Detect which cell encompasses the target text, then output its (x, y) center coordinate. 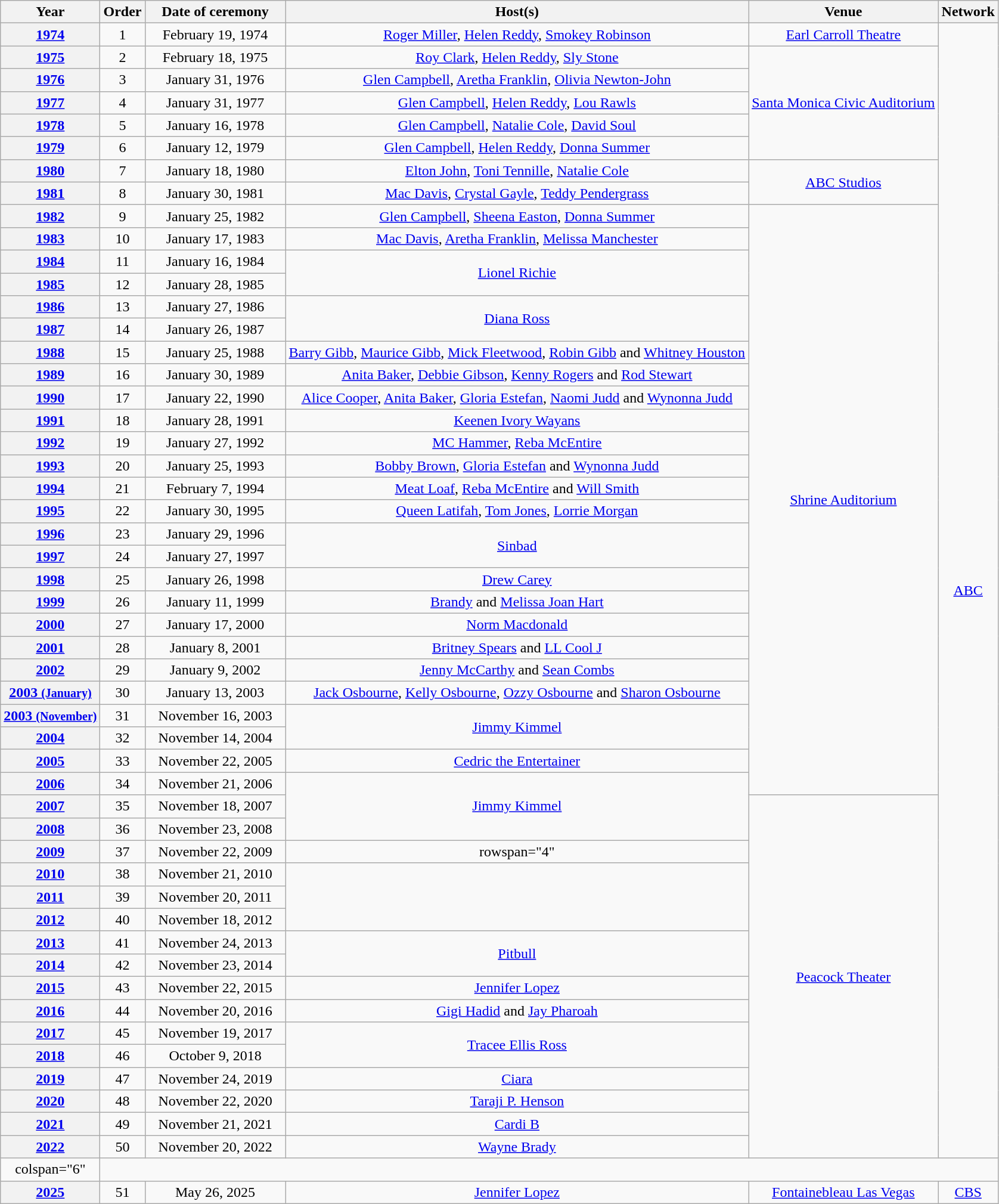
November 22, 2009 (215, 852)
January 29, 1996 (215, 534)
Brandy and Melissa Joan Hart (517, 602)
January 26, 1998 (215, 579)
1975 (50, 57)
January 31, 1977 (215, 103)
Glen Campbell, Helen Reddy, Lou Rawls (517, 103)
January 17, 2000 (215, 624)
Tracee Ellis Ross (517, 1045)
2009 (50, 852)
1978 (50, 125)
1980 (50, 171)
1996 (50, 534)
2002 (50, 670)
1985 (50, 284)
November 16, 2003 (215, 716)
January 17, 1983 (215, 239)
1989 (50, 375)
9 (123, 216)
Jenny McCarthy and Sean Combs (517, 670)
11 (123, 261)
November 22, 2020 (215, 1101)
2017 (50, 1033)
November 18, 2012 (215, 920)
January 31, 1976 (215, 80)
41 (123, 942)
30 (123, 693)
2019 (50, 1079)
January 9, 2002 (215, 670)
Roger Miller, Helen Reddy, Smokey Robinson (517, 35)
2004 (50, 738)
21 (123, 488)
1 (123, 35)
Sinbad (517, 545)
January 18, 1980 (215, 171)
1977 (50, 103)
12 (123, 284)
2020 (50, 1101)
48 (123, 1101)
16 (123, 375)
2008 (50, 829)
1999 (50, 602)
Mac Davis, Crystal Gayle, Teddy Pendergrass (517, 193)
1986 (50, 307)
Fontainebleau Las Vegas (843, 1192)
January 25, 1982 (215, 216)
17 (123, 398)
2014 (50, 965)
1992 (50, 443)
Glen Campbell, Aretha Franklin, Olivia Newton-John (517, 80)
25 (123, 579)
46 (123, 1056)
January 22, 1990 (215, 398)
2003 (November) (50, 716)
January 25, 1993 (215, 466)
November 21, 2006 (215, 784)
Elton John, Toni Tennille, Natalie Cole (517, 171)
47 (123, 1079)
February 18, 1975 (215, 57)
January 27, 1997 (215, 556)
1988 (50, 352)
1991 (50, 420)
2001 (50, 647)
January 25, 1988 (215, 352)
44 (123, 1011)
Norm Macdonald (517, 624)
19 (123, 443)
January 28, 1991 (215, 420)
Roy Clark, Helen Reddy, Sly Stone (517, 57)
1995 (50, 511)
37 (123, 852)
October 9, 2018 (215, 1056)
50 (123, 1147)
Queen Latifah, Tom Jones, Lorrie Morgan (517, 511)
2 (123, 57)
Drew Carey (517, 579)
Gigi Hadid and Jay Pharoah (517, 1011)
Wayne Brady (517, 1147)
2003 (January) (50, 693)
January 27, 1986 (215, 307)
8 (123, 193)
39 (123, 897)
Date of ceremony (215, 12)
28 (123, 647)
February 7, 1994 (215, 488)
Cedric the Entertainer (517, 761)
November 24, 2013 (215, 942)
1984 (50, 261)
2005 (50, 761)
Mac Davis, Aretha Franklin, Melissa Manchester (517, 239)
January 16, 1978 (215, 125)
ABC (968, 590)
January 8, 2001 (215, 647)
January 11, 1999 (215, 602)
November 20, 2022 (215, 1147)
42 (123, 965)
November 14, 2004 (215, 738)
Anita Baker, Debbie Gibson, Kenny Rogers and Rod Stewart (517, 375)
2016 (50, 1011)
43 (123, 988)
2018 (50, 1056)
Ciara (517, 1079)
40 (123, 920)
Pitbull (517, 954)
13 (123, 307)
45 (123, 1033)
Bobby Brown, Gloria Estefan and Wynonna Judd (517, 466)
5 (123, 125)
24 (123, 556)
49 (123, 1124)
3 (123, 80)
33 (123, 761)
Venue (843, 12)
Lionel Richie (517, 273)
November 21, 2010 (215, 874)
November 22, 2005 (215, 761)
January 16, 1984 (215, 261)
Glen Campbell, Natalie Cole, David Soul (517, 125)
27 (123, 624)
2013 (50, 942)
November 23, 2008 (215, 829)
22 (123, 511)
Meat Loaf, Reba McEntire and Will Smith (517, 488)
51 (123, 1192)
1974 (50, 35)
November 21, 2021 (215, 1124)
January 27, 1992 (215, 443)
1982 (50, 216)
1994 (50, 488)
November 20, 2016 (215, 1011)
CBS (968, 1192)
2000 (50, 624)
November 18, 2007 (215, 806)
1998 (50, 579)
Alice Cooper, Anita Baker, Gloria Estefan, Naomi Judd and Wynonna Judd (517, 398)
38 (123, 874)
36 (123, 829)
January 12, 1979 (215, 148)
Jack Osbourne, Kelly Osbourne, Ozzy Osbourne and Sharon Osbourne (517, 693)
ABC Studios (843, 182)
Year (50, 12)
23 (123, 534)
January 30, 1981 (215, 193)
MC Hammer, Reba McEntire (517, 443)
34 (123, 784)
Keenen Ivory Wayans (517, 420)
14 (123, 330)
1979 (50, 148)
November 22, 2015 (215, 988)
Glen Campbell, Helen Reddy, Donna Summer (517, 148)
January 30, 1995 (215, 511)
November 24, 2019 (215, 1079)
February 19, 1974 (215, 35)
2010 (50, 874)
2006 (50, 784)
January 26, 1987 (215, 330)
Barry Gibb, Maurice Gibb, Mick Fleetwood, Robin Gibb and Whitney Houston (517, 352)
15 (123, 352)
6 (123, 148)
Santa Monica Civic Auditorium (843, 103)
May 26, 2025 (215, 1192)
Host(s) (517, 12)
2015 (50, 988)
Britney Spears and LL Cool J (517, 647)
November 19, 2017 (215, 1033)
colspan="6" (50, 1169)
18 (123, 420)
Cardi B (517, 1124)
10 (123, 239)
31 (123, 716)
Earl Carroll Theatre (843, 35)
November 23, 2014 (215, 965)
January 28, 1985 (215, 284)
Order (123, 12)
4 (123, 103)
2012 (50, 920)
7 (123, 171)
2007 (50, 806)
Taraji P. Henson (517, 1101)
January 13, 2003 (215, 693)
2011 (50, 897)
Shrine Auditorium (843, 500)
20 (123, 466)
1983 (50, 239)
2021 (50, 1124)
Network (968, 12)
Diana Ross (517, 318)
1997 (50, 556)
Peacock Theater (843, 977)
1990 (50, 398)
32 (123, 738)
November 20, 2011 (215, 897)
1976 (50, 80)
29 (123, 670)
2022 (50, 1147)
January 30, 1989 (215, 375)
26 (123, 602)
1993 (50, 466)
1981 (50, 193)
Glen Campbell, Sheena Easton, Donna Summer (517, 216)
1987 (50, 330)
rowspan="4" (517, 852)
35 (123, 806)
2025 (50, 1192)
